From the cell containing the given text, extract its center point as (x, y) coordinate. 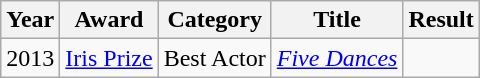
Iris Prize (109, 58)
Award (109, 20)
Five Dances (337, 58)
Best Actor (214, 58)
Category (214, 20)
Title (337, 20)
2013 (30, 58)
Year (30, 20)
Result (441, 20)
